From the cell containing the given text, extract its center point as (X, Y) coordinate. 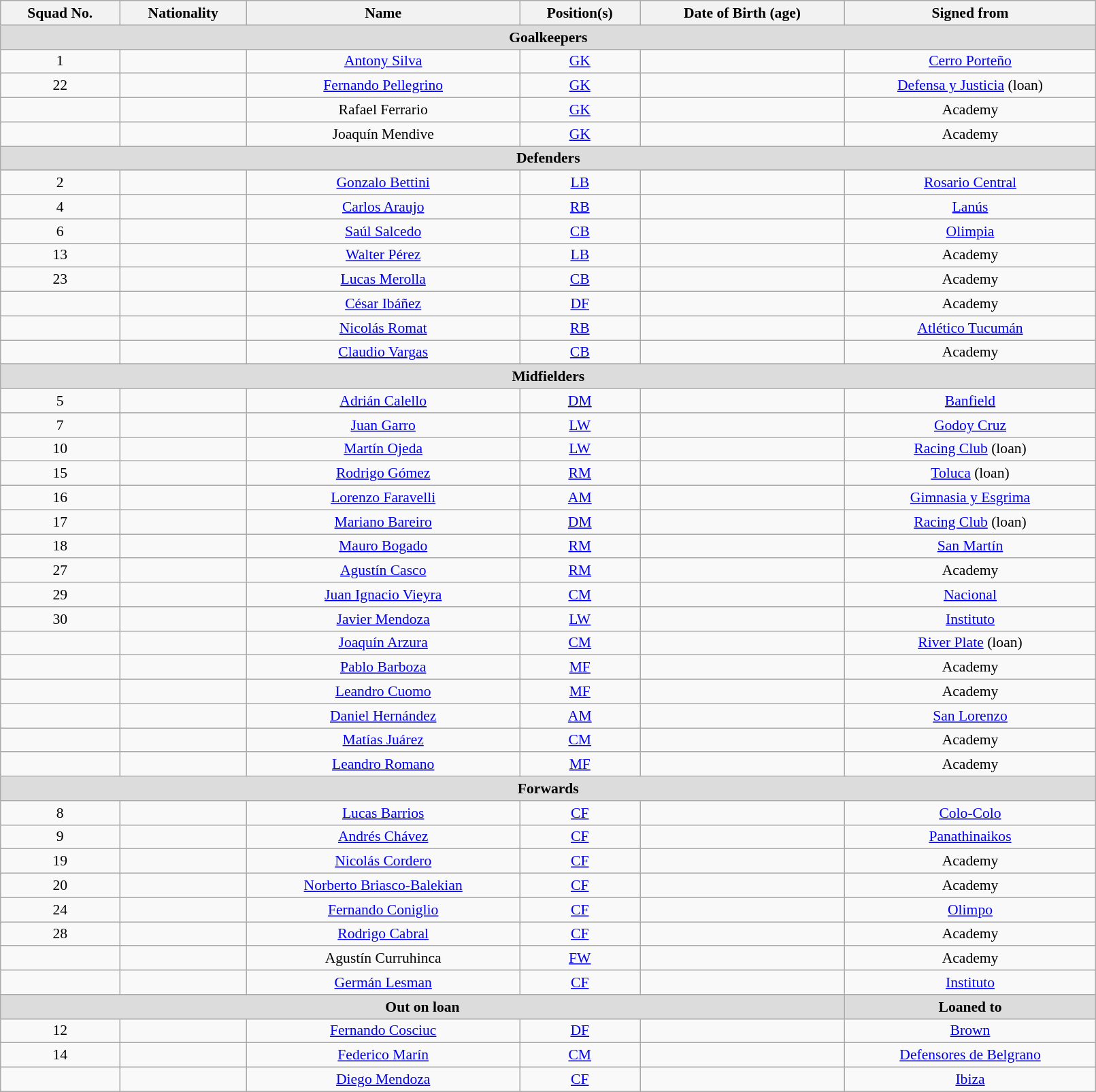
Defenders (548, 159)
Olimpia (970, 231)
15 (60, 474)
Walter Pérez (384, 255)
29 (60, 595)
Norberto Briasco-Balekian (384, 886)
FW (580, 959)
Godoy Cruz (970, 425)
16 (60, 498)
Fernando Pellegrino (384, 86)
Lorenzo Faravelli (384, 498)
Date of Birth (age) (742, 13)
Squad No. (60, 13)
Nicolás Cordero (384, 861)
Ibiza (970, 1080)
Rodrigo Gómez (384, 474)
Forwards (548, 789)
Joaquín Mendive (384, 134)
Defensores de Belgrano (970, 1055)
9 (60, 837)
Lanús (970, 207)
Andrés Chávez (384, 837)
Joaquín Arzura (384, 643)
Olimpo (970, 910)
30 (60, 619)
Banfield (970, 401)
Name (384, 13)
Adrián Calello (384, 401)
Agustín Curruhinca (384, 959)
Midfielders (548, 377)
2 (60, 183)
Juan Garro (384, 425)
10 (60, 449)
Toluca (loan) (970, 474)
Germán Lesman (384, 982)
Antony Silva (384, 61)
Rosario Central (970, 183)
San Lorenzo (970, 716)
Agustín Casco (384, 571)
Diego Mendoza (384, 1080)
18 (60, 546)
Position(s) (580, 13)
Rodrigo Cabral (384, 934)
Gimnasia y Esgrima (970, 498)
Goalkeepers (548, 37)
Brown (970, 1031)
Out on loan (422, 1007)
Leandro Romano (384, 765)
17 (60, 522)
Fernando Cosciuc (384, 1031)
24 (60, 910)
Martín Ojeda (384, 449)
Lucas Merolla (384, 280)
5 (60, 401)
Signed from (970, 13)
Federico Marín (384, 1055)
Leandro Cuomo (384, 692)
23 (60, 280)
Lucas Barrios (384, 813)
Juan Ignacio Vieyra (384, 595)
Javier Mendoza (384, 619)
1 (60, 61)
San Martín (970, 546)
4 (60, 207)
Cerro Porteño (970, 61)
Mauro Bogado (384, 546)
Gonzalo Bettini (384, 183)
19 (60, 861)
Claudio Vargas (384, 352)
27 (60, 571)
Daniel Hernández (384, 716)
Defensa y Justicia (loan) (970, 86)
6 (60, 231)
Nicolás Romat (384, 328)
Carlos Araujo (384, 207)
Matías Juárez (384, 740)
12 (60, 1031)
Saúl Salcedo (384, 231)
14 (60, 1055)
20 (60, 886)
Rafael Ferrario (384, 110)
22 (60, 86)
7 (60, 425)
Fernando Coniglio (384, 910)
Colo-Colo (970, 813)
Nacional (970, 595)
Mariano Bareiro (384, 522)
28 (60, 934)
César Ibáñez (384, 304)
8 (60, 813)
Nationality (184, 13)
Atlético Tucumán (970, 328)
Pablo Barboza (384, 667)
Panathinaikos (970, 837)
River Plate (loan) (970, 643)
Loaned to (970, 1007)
13 (60, 255)
